For the text-containing cell, return its midpoint in (x, y) coordinate format. 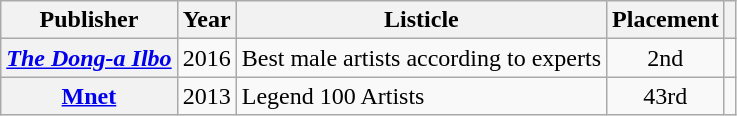
Publisher (89, 20)
2nd (666, 58)
Listicle (421, 20)
Year (206, 20)
2016 (206, 58)
The Dong-a Ilbo (89, 58)
Placement (666, 20)
Mnet (89, 96)
2013 (206, 96)
Legend 100 Artists (421, 96)
43rd (666, 96)
Best male artists according to experts (421, 58)
